Return (x, y) of the center of cell containing provided text 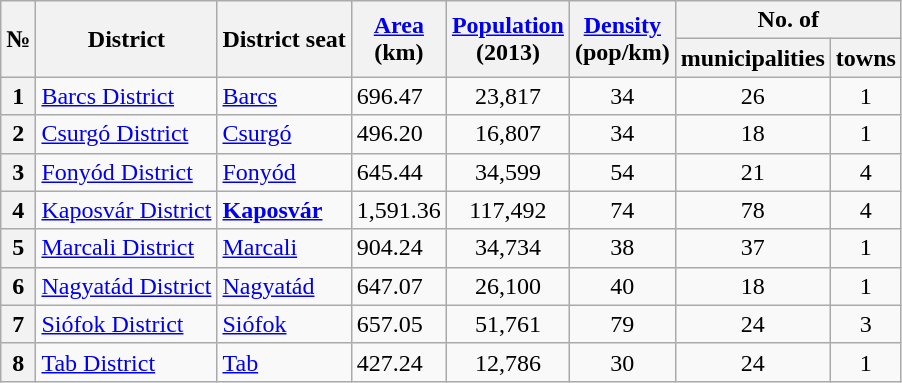
2 (18, 134)
Csurgó (284, 134)
No. of (788, 20)
Fonyód (284, 172)
5 (18, 248)
municipalities (752, 58)
Marcali District (126, 248)
Kaposvár (284, 210)
657.05 (398, 324)
16,807 (508, 134)
7 (18, 324)
12,786 (508, 362)
District seat (284, 39)
Nagyatád (284, 286)
647.07 (398, 286)
6 (18, 286)
79 (622, 324)
8 (18, 362)
Area(km) (398, 39)
30 (622, 362)
Barcs District (126, 96)
26 (752, 96)
38 (622, 248)
Siófok (284, 324)
Population(2013) (508, 39)
Barcs (284, 96)
District (126, 39)
Tab District (126, 362)
696.47 (398, 96)
Fonyód District (126, 172)
Nagyatád District (126, 286)
Kaposvár District (126, 210)
34,599 (508, 172)
21 (752, 172)
Siófok District (126, 324)
Marcali (284, 248)
427.24 (398, 362)
117,492 (508, 210)
Density(pop/km) (622, 39)
78 (752, 210)
904.24 (398, 248)
37 (752, 248)
51,761 (508, 324)
Csurgó District (126, 134)
74 (622, 210)
54 (622, 172)
Tab (284, 362)
№ (18, 39)
40 (622, 286)
26,100 (508, 286)
1,591.36 (398, 210)
34,734 (508, 248)
645.44 (398, 172)
23,817 (508, 96)
towns (866, 58)
496.20 (398, 134)
